From the cell containing the given text, extract its center point as [x, y] coordinate. 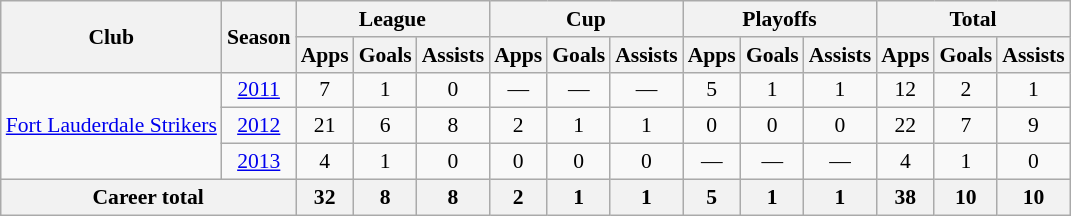
22 [905, 126]
38 [905, 197]
6 [386, 126]
9 [1034, 126]
Club [112, 36]
Playoffs [780, 19]
Career total [148, 197]
Season [259, 36]
12 [905, 90]
21 [325, 126]
League [393, 19]
2012 [259, 126]
Cup [586, 19]
Fort Lauderdale Strikers [112, 126]
2013 [259, 162]
2011 [259, 90]
Total [973, 19]
32 [325, 197]
